Determine the (x, y) coordinate at the center of the cell enclosing the given text.  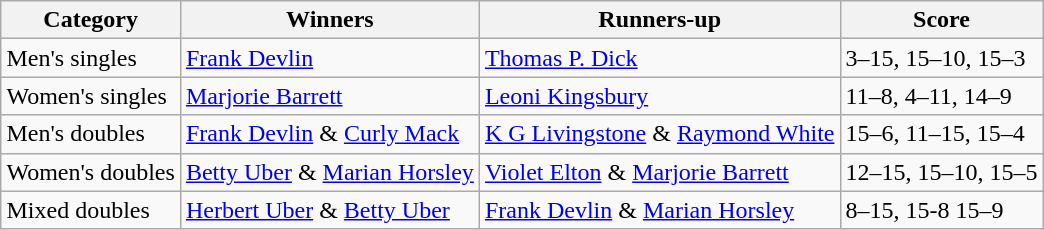
11–8, 4–11, 14–9 (942, 96)
Betty Uber & Marian Horsley (330, 172)
Frank Devlin & Marian Horsley (660, 210)
Men's doubles (90, 134)
Winners (330, 20)
Leoni Kingsbury (660, 96)
Women's doubles (90, 172)
12–15, 15–10, 15–5 (942, 172)
Score (942, 20)
Herbert Uber & Betty Uber (330, 210)
Runners-up (660, 20)
Men's singles (90, 58)
Marjorie Barrett (330, 96)
15–6, 11–15, 15–4 (942, 134)
Thomas P. Dick (660, 58)
K G Livingstone & Raymond White (660, 134)
Frank Devlin (330, 58)
8–15, 15-8 15–9 (942, 210)
3–15, 15–10, 15–3 (942, 58)
Violet Elton & Marjorie Barrett (660, 172)
Women's singles (90, 96)
Frank Devlin & Curly Mack (330, 134)
Category (90, 20)
Mixed doubles (90, 210)
